Capture the cell that displays the provided text and extract its (x, y) central coordinate. 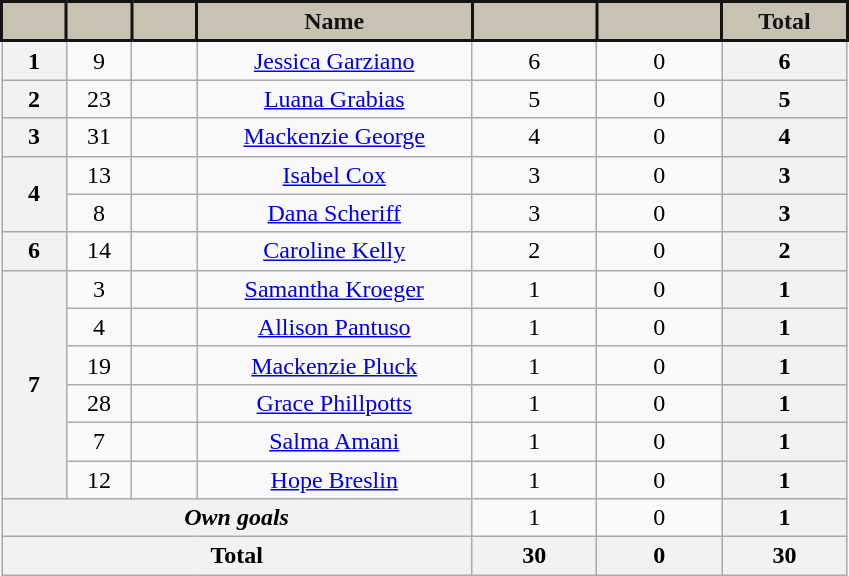
Caroline Kelly (334, 251)
12 (100, 479)
8 (100, 213)
Hope Breslin (334, 479)
Salma Amani (334, 441)
19 (100, 365)
31 (100, 137)
Own goals (237, 518)
Isabel Cox (334, 175)
Mackenzie Pluck (334, 365)
Grace Phillpotts (334, 403)
14 (100, 251)
23 (100, 99)
13 (100, 175)
9 (100, 60)
28 (100, 403)
Mackenzie George (334, 137)
Name (334, 22)
Allison Pantuso (334, 327)
Dana Scheriff (334, 213)
Jessica Garziano (334, 60)
Samantha Kroeger (334, 289)
Luana Grabias (334, 99)
